Provide the [X, Y] coordinate of the cell's center where the given text is located.  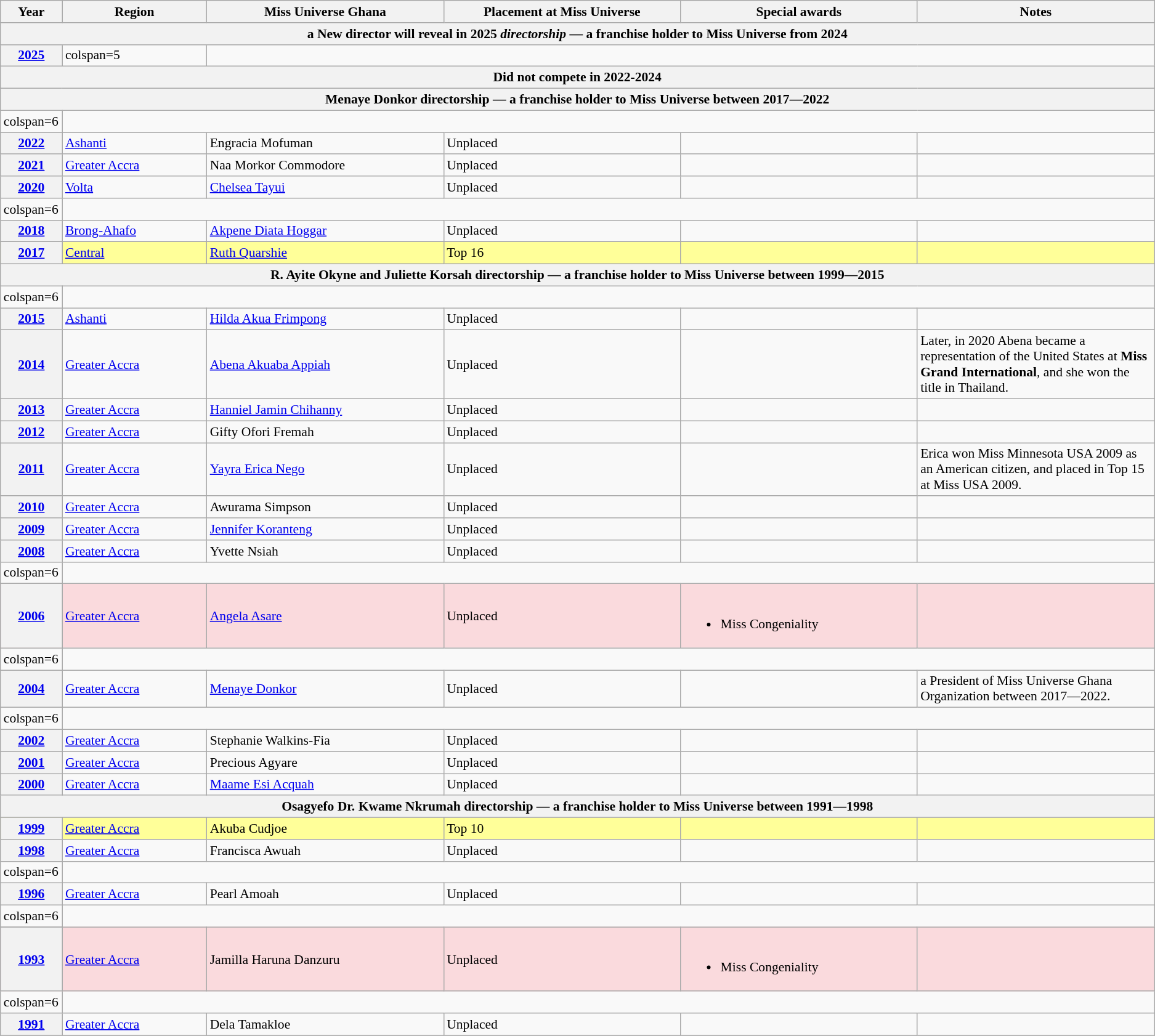
2004 [31, 689]
2002 [31, 741]
Erica won Miss Minnesota USA 2009 as an American citizen, and placed in Top 15 at Miss USA 2009. [1036, 469]
1993 [31, 959]
Francisca Awuah [325, 851]
Year [31, 12]
Engracia Mofuman [325, 144]
Chelsea Tayui [325, 187]
2000 [31, 785]
Akpene Diata Hoggar [325, 231]
Volta [134, 187]
2020 [31, 187]
Ruth Quarshie [325, 253]
2015 [31, 319]
1996 [31, 894]
Stephanie Walkins-Fia [325, 741]
Yvette Nsiah [325, 551]
Pearl Amoah [325, 894]
2008 [31, 551]
Later, in 2020 Abena became a representation of the United States at Miss Grand International, and she won the title in Thailand. [1036, 365]
Top 16 [562, 253]
Brong-Ahafo [134, 231]
2011 [31, 469]
a New director will reveal in 2025 directorship — a franchise holder to Miss Universe from 2024 [578, 34]
2012 [31, 432]
2001 [31, 763]
Miss Universe Ghana [325, 12]
2017 [31, 253]
Top 10 [562, 828]
2014 [31, 365]
Hilda Akua Frimpong [325, 319]
Menaye Donkor [325, 689]
Yayra Erica Nego [325, 469]
2013 [31, 410]
2006 [31, 616]
R. Ayite Okyne and Juliette Korsah directorship — a franchise holder to Miss Universe between 1999―2015 [578, 275]
Did not compete in 2022-2024 [578, 78]
1991 [31, 1024]
Akuba Cudjoe [325, 828]
Menaye Donkor directorship — a franchise holder to Miss Universe between 2017―2022 [578, 100]
a President of Miss Universe Ghana Organization between 2017―2022. [1036, 689]
Notes [1036, 12]
1999 [31, 828]
Special awards [798, 12]
1998 [31, 851]
Naa Morkor Commodore [325, 166]
Angela Asare [325, 616]
Hanniel Jamin Chihanny [325, 410]
Region [134, 12]
2009 [31, 529]
Jennifer Koranteng [325, 529]
2018 [31, 231]
2022 [31, 144]
Jamilla Haruna Danzuru [325, 959]
Awurama Simpson [325, 508]
Abena Akuaba Appiah [325, 365]
Central [134, 253]
Placement at Miss Universe [562, 12]
Precious Agyare [325, 763]
2010 [31, 508]
2021 [31, 166]
colspan=5 [134, 55]
Dela Tamakloe [325, 1024]
Maame Esi Acquah [325, 785]
Gifty Ofori Fremah [325, 432]
2025 [31, 55]
Osagyefo Dr. Kwame Nkrumah directorship — a franchise holder to Miss Universe between 1991―1998 [578, 807]
